Identify which cell holds the provided text, then report its (X, Y) central coordinate. 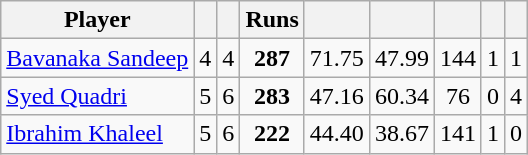
Ibrahim Khaleel (98, 134)
44.40 (336, 134)
60.34 (402, 96)
76 (458, 96)
Syed Quadri (98, 96)
141 (458, 134)
283 (272, 96)
38.67 (402, 134)
Player (98, 20)
47.16 (336, 96)
144 (458, 58)
287 (272, 58)
71.75 (336, 58)
Runs (272, 20)
47.99 (402, 58)
222 (272, 134)
Bavanaka Sandeep (98, 58)
